Pinpoint the cell where the given text exists, returning its (X, Y) midpoint coordinate. 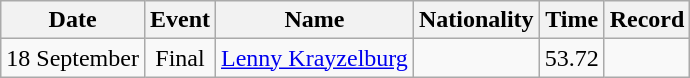
Name (315, 20)
Event (180, 20)
18 September (73, 58)
Lenny Krayzelburg (315, 58)
53.72 (572, 58)
Date (73, 20)
Nationality (476, 20)
Final (180, 58)
Time (572, 20)
Record (647, 20)
